Provide the (x, y) coordinate of the cell's center where the given text is located.  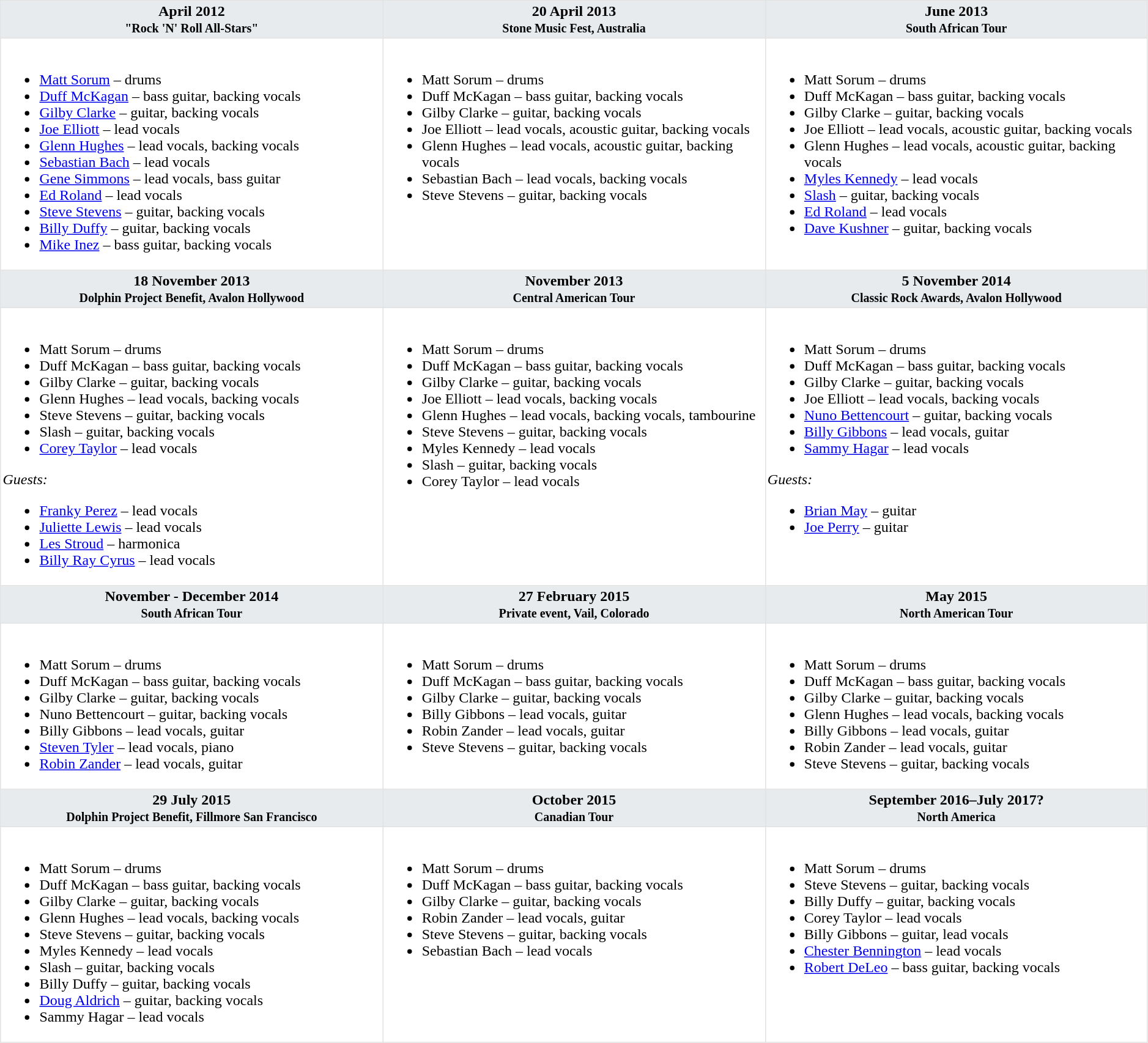
May 2015North American Tour (957, 605)
April 2012"Rock 'N' Roll All-Stars" (192, 20)
October 2015 Canadian Tour (574, 808)
27 February 2015 Private event, Vail, Colorado (574, 605)
November 2013Central American Tour (574, 289)
29 July 2015Dolphin Project Benefit, Fillmore San Francisco (192, 808)
September 2016–July 2017? North America (957, 808)
June 2013 South African Tour (957, 20)
November - December 2014South African Tour (192, 605)
5 November 2014Classic Rock Awards, Avalon Hollywood (957, 289)
18 November 2013Dolphin Project Benefit, Avalon Hollywood (192, 289)
20 April 2013Stone Music Fest, Australia (574, 20)
